For the text-containing cell, return its midpoint in [X, Y] coordinate format. 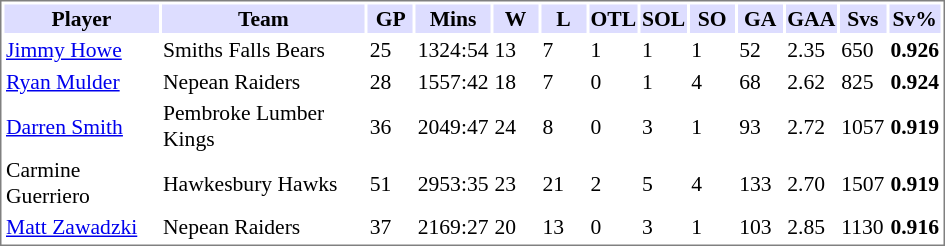
Matt Zawadzki [81, 227]
36 [390, 126]
28 [390, 82]
8 [564, 126]
20 [516, 227]
Smiths Falls Bears [264, 50]
Hawkesbury Hawks [264, 183]
2.85 [812, 227]
Player [81, 18]
68 [760, 82]
18 [516, 82]
SOL [664, 18]
GAA [812, 18]
Pembroke Lumber Kings [264, 126]
2.35 [812, 50]
L [564, 18]
2 [614, 183]
2169:27 [453, 227]
24 [516, 126]
2.70 [812, 183]
51 [390, 183]
Darren Smith [81, 126]
1557:42 [453, 82]
650 [863, 50]
23 [516, 183]
103 [760, 227]
93 [760, 126]
W [516, 18]
Svs [863, 18]
21 [564, 183]
1057 [863, 126]
5 [664, 183]
0.924 [915, 82]
133 [760, 183]
SO [712, 18]
2.62 [812, 82]
0.926 [915, 50]
OTL [614, 18]
0.916 [915, 227]
1507 [863, 183]
825 [863, 82]
1130 [863, 227]
Sv% [915, 18]
GA [760, 18]
Mins [453, 18]
Ryan Mulder [81, 82]
Jimmy Howe [81, 50]
GP [390, 18]
52 [760, 50]
37 [390, 227]
2.72 [812, 126]
Team [264, 18]
Carmine Guerriero [81, 183]
2049:47 [453, 126]
2953:35 [453, 183]
25 [390, 50]
1324:54 [453, 50]
